Locate the cell with the specified text and output its [X, Y] center coordinate. 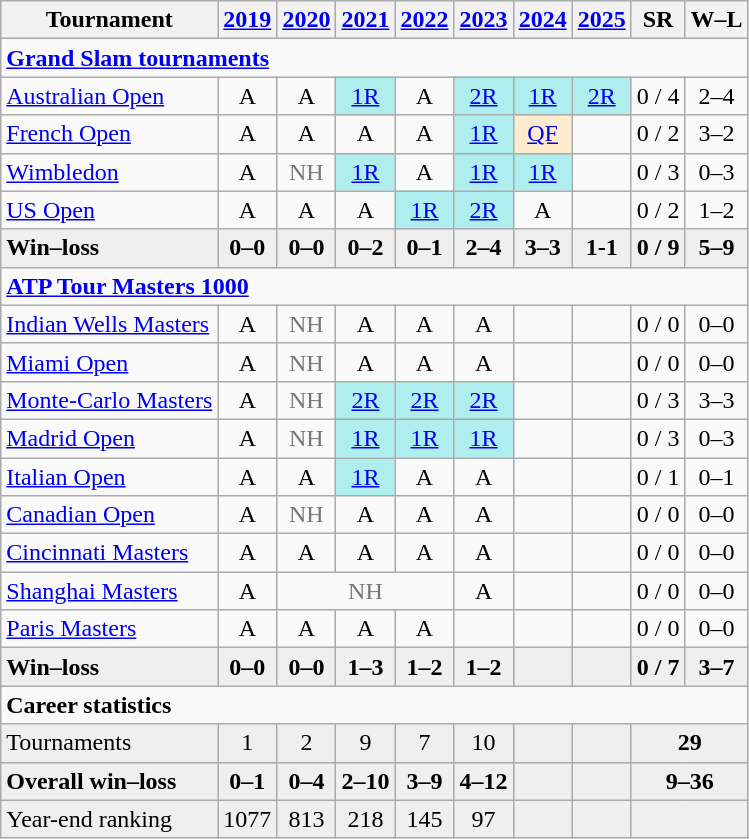
3–7 [716, 667]
Grand Slam tournaments [374, 58]
Shanghai Masters [110, 591]
SR [658, 20]
QF [542, 134]
5–9 [716, 248]
1077 [248, 819]
10 [484, 743]
97 [484, 819]
3–9 [424, 781]
0 / 1 [658, 477]
Miami Open [110, 362]
813 [306, 819]
29 [690, 743]
US Open [110, 210]
2021 [366, 20]
ATP Tour Masters 1000 [374, 286]
Madrid Open [110, 438]
Cincinnati Masters [110, 553]
2022 [424, 20]
Overall win–loss [110, 781]
Paris Masters [110, 629]
0–4 [306, 781]
Tournaments [110, 743]
2025 [602, 20]
0–2 [366, 248]
Italian Open [110, 477]
9 [366, 743]
2024 [542, 20]
2020 [306, 20]
9–36 [690, 781]
2023 [484, 20]
1 [248, 743]
2 [306, 743]
218 [366, 819]
1-1 [602, 248]
Wimbledon [110, 172]
W–L [716, 20]
4–12 [484, 781]
French Open [110, 134]
Tournament [110, 20]
Indian Wells Masters [110, 324]
0 / 9 [658, 248]
2–10 [366, 781]
2019 [248, 20]
145 [424, 819]
7 [424, 743]
Year-end ranking [110, 819]
Australian Open [110, 96]
Career statistics [374, 705]
Canadian Open [110, 515]
3–2 [716, 134]
0 / 4 [658, 96]
Monte-Carlo Masters [110, 400]
1–3 [366, 667]
0 / 7 [658, 667]
